Detect which cell encompasses the target text, then output its [X, Y] center coordinate. 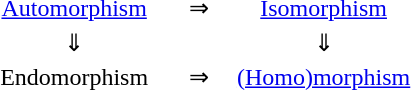
⇓ [323, 42]
